Capture the cell that displays the provided text and extract its (X, Y) central coordinate. 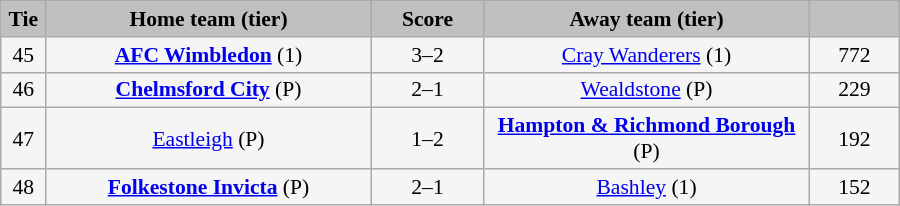
Hampton & Richmond Borough (P) (647, 138)
Wealdstone (P) (647, 90)
Cray Wanderers (1) (647, 55)
Chelmsford City (P) (209, 90)
47 (24, 138)
Bashley (1) (647, 187)
152 (854, 187)
1–2 (427, 138)
48 (24, 187)
Eastleigh (P) (209, 138)
3–2 (427, 55)
Score (427, 19)
Away team (tier) (647, 19)
772 (854, 55)
192 (854, 138)
46 (24, 90)
229 (854, 90)
45 (24, 55)
Tie (24, 19)
AFC Wimbledon (1) (209, 55)
Folkestone Invicta (P) (209, 187)
Home team (tier) (209, 19)
